Extract the (X, Y) coordinate from the center of the cell holding the provided text.  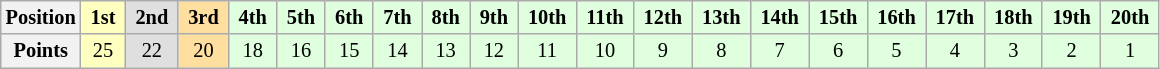
17th (955, 17)
2nd (152, 17)
10th (547, 17)
18 (253, 51)
2 (1071, 51)
6th (349, 17)
7 (779, 51)
Position (41, 17)
3 (1013, 51)
5 (896, 51)
9th (494, 17)
15 (349, 51)
15th (838, 17)
8 (721, 51)
5th (301, 17)
11th (604, 17)
19th (1071, 17)
10 (604, 51)
13th (721, 17)
4 (955, 51)
9 (663, 51)
13 (446, 51)
Points (41, 51)
6 (838, 51)
20 (203, 51)
18th (1013, 17)
1 (1130, 51)
25 (104, 51)
3rd (203, 17)
12 (494, 51)
1st (104, 17)
11 (547, 51)
16 (301, 51)
8th (446, 17)
14 (397, 51)
16th (896, 17)
4th (253, 17)
14th (779, 17)
22 (152, 51)
7th (397, 17)
12th (663, 17)
20th (1130, 17)
